Scan for the cell matching the given text and deliver its (x, y) coordinate at center. 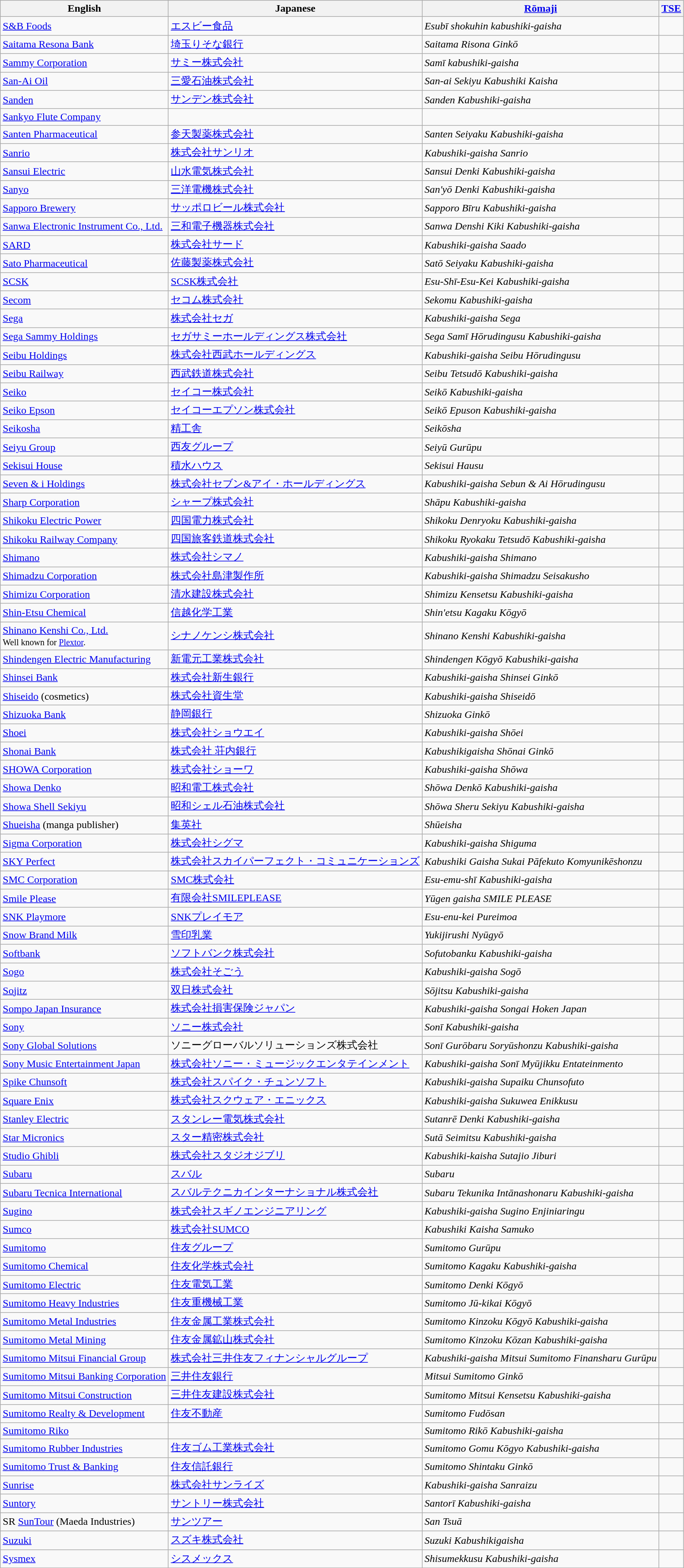
Sony Global Solutions (85, 1046)
住友金属工業株式会社 (296, 1322)
株式会社そごう (296, 972)
Square Enix (85, 1100)
セイコーエプソン株式会社 (296, 411)
Shoei (85, 733)
Kabushiki-gaisha Shōei (541, 733)
English (85, 9)
株式会社シグマ (296, 844)
Sony (85, 1027)
シャープ株式会社 (296, 502)
Star Micronics (85, 1138)
住友金属鉱山株式会社 (296, 1340)
株式会社セブン&アイ・ホールディングス (296, 484)
株式会社SUMCO (296, 1229)
Sōjitsu Kabushiki-gaisha (541, 991)
Showa Shell Sekiyu (85, 806)
Sankyo Flute Company (85, 117)
SHOWA Corporation (85, 769)
株式会社サンライズ (296, 1485)
Sutanrē Denki Kabushiki-gaisha (541, 1119)
Seibu Railway (85, 373)
Kabushiki-gaisha Seibu Hōrudingusu (541, 355)
Esubī shokuhin kabushiki-gaisha (541, 26)
佐藤製薬株式会社 (296, 264)
Shāpu Kabushiki-gaisha (541, 502)
Kabushiki-gaisha Supaiku Chunsofuto (541, 1082)
Shiseido (cosmetics) (85, 696)
三愛石油株式会社 (296, 81)
株式会社ソニー・ミュージックエンタテインメント (296, 1064)
Sansui Electric (85, 171)
Sumitomo Gomu Kōgyo Kabushiki-gaisha (541, 1449)
株式会社損害保険ジャパン (296, 1009)
Sumitomo Rikō Kabushiki-gaisha (541, 1431)
Sunrise (85, 1485)
ソニーグローバルソリューションズ株式会社 (296, 1046)
株式会社スカイパーフェクト・コミュニケーションズ (296, 862)
西武鉄道株式会社 (296, 373)
Sanwa Denshi Kiki Kabushiki-gaisha (541, 226)
三井住友建設株式会社 (296, 1395)
住友電気工業 (296, 1284)
Sega Sammy Holdings (85, 337)
サンデン株式会社 (296, 99)
Seiyu Group (85, 447)
サッポロビール株式会社 (296, 208)
Sumitomo Kinzoku Kōgyō Kabushiki-gaisha (541, 1322)
Seibu Holdings (85, 355)
Santorī Kabushiki-gaisha (541, 1503)
西友グループ (296, 447)
ソニー株式会社 (296, 1027)
Shin'etsu Kagaku Kōgyō (541, 613)
スター精密株式会社 (296, 1138)
サントリー株式会社 (296, 1503)
株式会社シマノ (296, 558)
Sumco (85, 1229)
埼玉りそな銀行 (296, 44)
Seibu Tetsudō Kabushiki-gaisha (541, 373)
Sonī Kabushiki-gaisha (541, 1027)
Sumitomo Jū-kikai Kōgyō (541, 1303)
Sato Pharmaceutical (85, 264)
Shizuoka Ginkō (541, 715)
Seikosha (85, 429)
SR SunTour (Maeda Industries) (85, 1522)
Kabushiki-gaisha Songai Hoken Japan (541, 1009)
四国電力株式会社 (296, 521)
SCSK (85, 282)
Shikoku Railway Company (85, 539)
住友化学株式会社 (296, 1266)
Santen Pharmaceutical (85, 135)
Kabushiki-gaisha Shōwa (541, 769)
参天製薬株式会社 (296, 135)
Samī kabushiki-gaisha (541, 63)
山水電気株式会社 (296, 171)
住友ゴム工業株式会社 (296, 1449)
Snow Brand Milk (85, 935)
Yukijirushi Nyūgyō (541, 935)
Kabushiki-gaisha Shinsei Ginkō (541, 678)
TSE (671, 9)
Showa Denko (85, 788)
Sony Music Entertainment Japan (85, 1064)
株式会社スクウェア・エニックス (296, 1100)
Sysmex (85, 1558)
Sansui Denki Kabushiki-gaisha (541, 171)
三井住友銀行 (296, 1377)
SKY Perfect (85, 862)
シスメックス (296, 1558)
Saitama Risona Ginkō (541, 44)
Shin-Etsu Chemical (85, 613)
Japanese (296, 9)
サンツアー (296, 1522)
Sumitomo Gurūpu (541, 1248)
株式会社スギノエンジニアリング (296, 1211)
Sutā Seimitsu Kabushiki-gaisha (541, 1138)
Shikoku Electric Power (85, 521)
セコム株式会社 (296, 300)
Sumitomo Heavy Industries (85, 1303)
シナノケンシ株式会社 (296, 636)
SNKプレイモア (296, 917)
サミー株式会社 (296, 63)
Sanden (85, 99)
Sumitomo Mitsui Kensetsu Kabushiki-gaisha (541, 1395)
Seikōsha (541, 429)
Yūgen gaisha SMILE PLEASE (541, 898)
Sonī Gurōbaru Soryūshonzu Kabushiki-gaisha (541, 1046)
Shueisha (manga publisher) (85, 825)
Sumitomo Denki Kōgyō (541, 1284)
Kabushiki-kaisha Sutajio Jiburi (541, 1156)
Shūeisha (541, 825)
Shinano Kenshi Co., Ltd.Well known for Plextor. (85, 636)
Sanrio (85, 153)
四国旅客鉄道株式会社 (296, 539)
Sekisui House (85, 466)
Sekisui Hausu (541, 466)
Sumitomo Riko (85, 1431)
Shonai Bank (85, 751)
株式会社島津製作所 (296, 576)
Sekomu Kabushiki-gaisha (541, 300)
SCSK株式会社 (296, 282)
Kabushiki-gaisha Shiseidō (541, 696)
新電元工業株式会社 (296, 660)
Subaru Tecnica International (85, 1193)
Sumitomo Realty & Development (85, 1413)
Sega (85, 318)
Rōmaji (541, 9)
株式会社ショーワ (296, 769)
Kabushiki-gaisha Mitsui Sumitomo Finansharu Gurūpu (541, 1358)
Seiyū Gurūpu (541, 447)
Kabushiki-gaisha Sonī Myūjikku Entateinmento (541, 1064)
住友信託銀行 (296, 1467)
株式会社スパイク・チュンソフト (296, 1082)
Seikō Epuson Kabushiki-gaisha (541, 411)
San-Ai Oil (85, 81)
Kabushiki-gaisha Sega (541, 318)
Shinano Kenshi Kabushiki-gaisha (541, 636)
Sharp Corporation (85, 502)
San-ai Sekiyu Kabushiki Kaisha (541, 81)
SNK Playmore (85, 917)
Kabushiki-gaisha Sanrio (541, 153)
Sapporo Brewery (85, 208)
Sammy Corporation (85, 63)
Subaru Tekunika Intānashonaru Kabushiki-gaisha (541, 1193)
Shindengen Kōgyō Kabushiki-gaisha (541, 660)
セイコー株式会社 (296, 392)
Kabushiki-gaisha Sanraizu (541, 1485)
Stanley Electric (85, 1119)
Sumitomo Kagaku Kabushiki-gaisha (541, 1266)
Suzuki Kabushikigaisha (541, 1540)
ソフトバンク株式会社 (296, 953)
精工舎 (296, 429)
Sanyo (85, 189)
スバルテクニカインターナショナル株式会社 (296, 1193)
スバル (296, 1175)
Shisumekkusu Kabushiki-gaisha (541, 1558)
Softbank (85, 953)
Shikoku Denryoku Kabushiki-gaisha (541, 521)
株式会社三井住友フィナンシャルグループ (296, 1358)
Shikoku Ryokaku Tetsudō Kabushiki-gaisha (541, 539)
Sofutobanku Kabushiki-gaisha (541, 953)
Sapporo Bīru Kabushiki-gaisha (541, 208)
Sanwa Electronic Instrument Co., Ltd. (85, 226)
Kabushiki-gaisha Sebun & Ai Hōrudingusu (541, 484)
セガサミーホールディングス株式会社 (296, 337)
株式会社サンリオ (296, 153)
Esu-enu-kei Pureimoa (541, 917)
株式会社 荘内銀行 (296, 751)
Kabushiki-gaisha Sugino Enjiniaringu (541, 1211)
信越化学工業 (296, 613)
SARD (85, 245)
有限会社SMILEPLEASE (296, 898)
Sumitomo Fudōsan (541, 1413)
Shōwa Denkō Kabushiki-gaisha (541, 788)
Sumitomo Mitsui Banking Corporation (85, 1377)
Shōwa Sheru Sekiyu Kabushiki-gaisha (541, 806)
Kabushiki Gaisha Sukai Pāfekuto Komyunikēshonzu (541, 862)
Kabushiki-gaisha Shimadzu Seisakusho (541, 576)
集英社 (296, 825)
Sogo (85, 972)
双日株式会社 (296, 991)
Shimadzu Corporation (85, 576)
Shinsei Bank (85, 678)
Seiko Epson (85, 411)
スズキ株式会社 (296, 1540)
Sompo Japan Insurance (85, 1009)
Sumitomo (85, 1248)
住友不動産 (296, 1413)
Sanden Kabushiki-gaisha (541, 99)
Sumitomo Chemical (85, 1266)
Sumitomo Rubber Industries (85, 1449)
Suzuki (85, 1540)
Kabushiki Kaisha Samuko (541, 1229)
Spike Chunsoft (85, 1082)
Sumitomo Metal Mining (85, 1340)
Sumitomo Kinzoku Kōzan Kabushiki-gaisha (541, 1340)
Seikō Kabushiki-gaisha (541, 392)
Shindengen Electric Manufacturing (85, 660)
Sumitomo Metal Industries (85, 1322)
Sugino (85, 1211)
Kabushiki-gaisha Saado (541, 245)
Sumitomo Electric (85, 1284)
Secom (85, 300)
株式会社新生銀行 (296, 678)
スタンレー電気株式会社 (296, 1119)
Saitama Resona Bank (85, 44)
清水建設株式会社 (296, 595)
Satō Seiyaku Kabushiki-gaisha (541, 264)
Kabushiki-gaisha Shimano (541, 558)
S&B Foods (85, 26)
三洋電機株式会社 (296, 189)
Sigma Corporation (85, 844)
San Tsuā (541, 1522)
Seven & i Holdings (85, 484)
Suntory (85, 1503)
Esu-emu-shī Kabushiki-gaisha (541, 880)
Esu-Shī-Esu-Kei Kabushiki-gaisha (541, 282)
静岡銀行 (296, 715)
San'yō Denki Kabushiki-gaisha (541, 189)
雪印乳業 (296, 935)
Kabushiki-gaisha Shiguma (541, 844)
エスビー食品 (296, 26)
三和電子機器株式会社 (296, 226)
Kabushikigaisha Shōnai Ginkō (541, 751)
株式会社サード (296, 245)
昭和電工株式会社 (296, 788)
Shimizu Corporation (85, 595)
Santen Seiyaku Kabushiki-gaisha (541, 135)
Shimano (85, 558)
Shizuoka Bank (85, 715)
Sumitomo Mitsui Construction (85, 1395)
Kabushiki-gaisha Sogō (541, 972)
Smile Please (85, 898)
Sega Samī Hōrudingusu Kabushiki-gaisha (541, 337)
Kabushiki-gaisha Sukuwea Enikkusu (541, 1100)
積水ハウス (296, 466)
住友重機械工業 (296, 1303)
SMC Corporation (85, 880)
Sumitomo Mitsui Financial Group (85, 1358)
Mitsui Sumitomo Ginkō (541, 1377)
Sojitz (85, 991)
株式会社資生堂 (296, 696)
Sumitomo Shintaku Ginkō (541, 1467)
Studio Ghibli (85, 1156)
住友グループ (296, 1248)
株式会社スタジオジブリ (296, 1156)
株式会社セガ (296, 318)
Sumitomo Trust & Banking (85, 1467)
Seiko (85, 392)
Shimizu Kensetsu Kabushiki-gaisha (541, 595)
昭和シェル石油株式会社 (296, 806)
株式会社西武ホールディングス (296, 355)
株式会社ショウエイ (296, 733)
SMC株式会社 (296, 880)
